For the text-containing cell, return its midpoint in [X, Y] coordinate format. 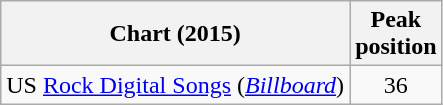
Chart (2015) [176, 34]
US Rock Digital Songs (Billboard) [176, 85]
Peakposition [396, 34]
36 [396, 85]
